Extract the [x, y] coordinate from the center of the cell holding the provided text.  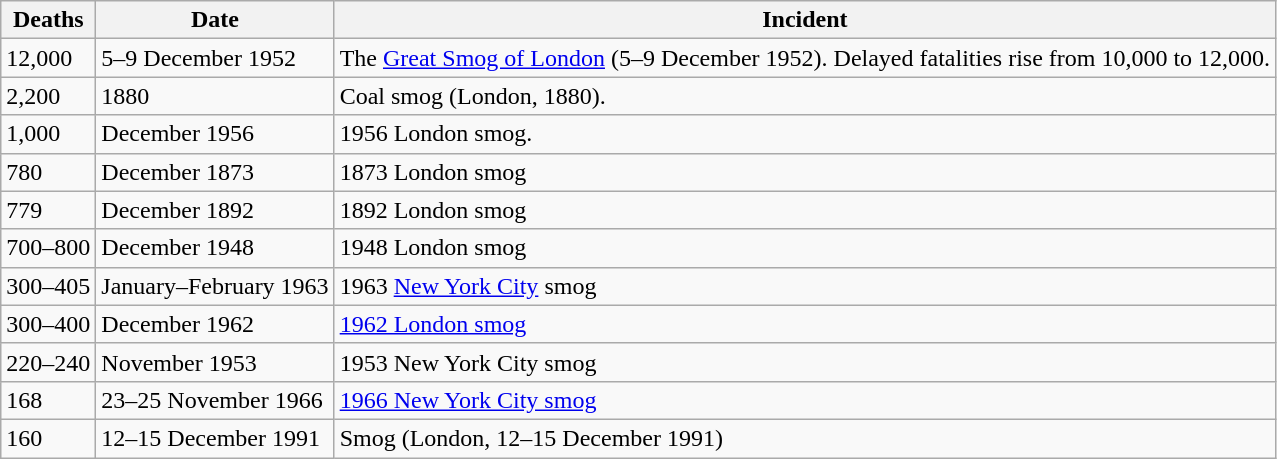
December 1892 [215, 210]
220–240 [48, 362]
12–15 December 1991 [215, 438]
300–400 [48, 324]
1873 London smog [805, 172]
Date [215, 20]
The Great Smog of London (5–9 December 1952). Delayed fatalities rise from 10,000 to 12,000. [805, 58]
2,200 [48, 96]
1966 New York City smog [805, 400]
300–405 [48, 286]
Incident [805, 20]
1880 [215, 96]
November 1953 [215, 362]
1892 London smog [805, 210]
December 1962 [215, 324]
779 [48, 210]
Smog (London, 12–15 December 1991) [805, 438]
1956 London smog. [805, 134]
168 [48, 400]
December 1948 [215, 248]
1,000 [48, 134]
12,000 [48, 58]
Coal smog (London, 1880). [805, 96]
1953 New York City smog [805, 362]
January–February 1963 [215, 286]
780 [48, 172]
Deaths [48, 20]
December 1873 [215, 172]
1962 London smog [805, 324]
1963 New York City smog [805, 286]
160 [48, 438]
5–9 December 1952 [215, 58]
700–800 [48, 248]
December 1956 [215, 134]
1948 London smog [805, 248]
23–25 November 1966 [215, 400]
